Search for the cell housing the specified text and yield its [X, Y] center coordinate. 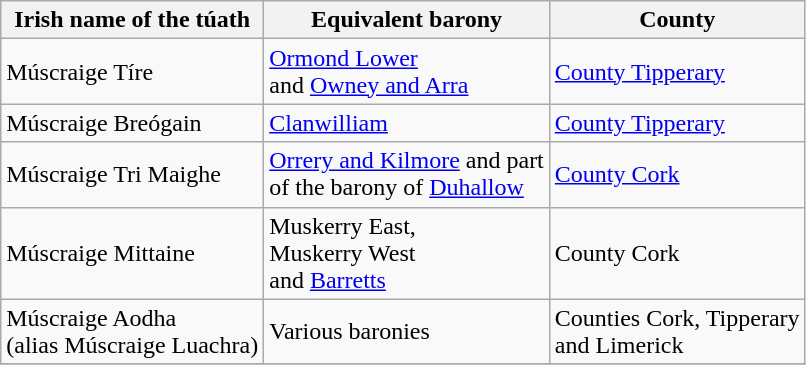
Various baronies [407, 332]
Irish name of the túath [132, 20]
Ormond Lower and Owney and Arra [407, 72]
Múscraige Mittaine [132, 253]
Múscraige Tíre [132, 72]
Múscraige Tri Maighe [132, 174]
Orrery and Kilmore and partof the barony of Duhallow [407, 174]
Clanwilliam [407, 123]
Equivalent barony [407, 20]
Muskerry East, Muskerry West and Barretts [407, 253]
Múscraige Aodha (alias Múscraige Luachra) [132, 332]
Counties Cork, Tipperary and Limerick [677, 332]
County [677, 20]
Múscraige Breógain [132, 123]
